Locate the cell with the specified text and output its [x, y] center coordinate. 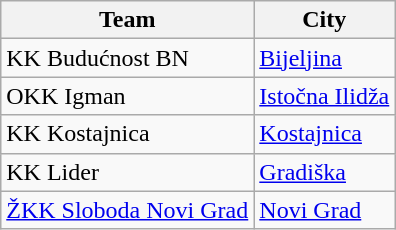
Kostajnica [324, 134]
ŽKK Sloboda Novi Grad [128, 210]
Istočna Ilidža [324, 96]
KK Budućnost BN [128, 58]
City [324, 20]
Bijeljina [324, 58]
KK Lider [128, 172]
Novi Grad [324, 210]
Team [128, 20]
KK Kostajnica [128, 134]
OKK Igman [128, 96]
Gradiška [324, 172]
